Extract the [x, y] coordinate from the center of the cell holding the provided text.  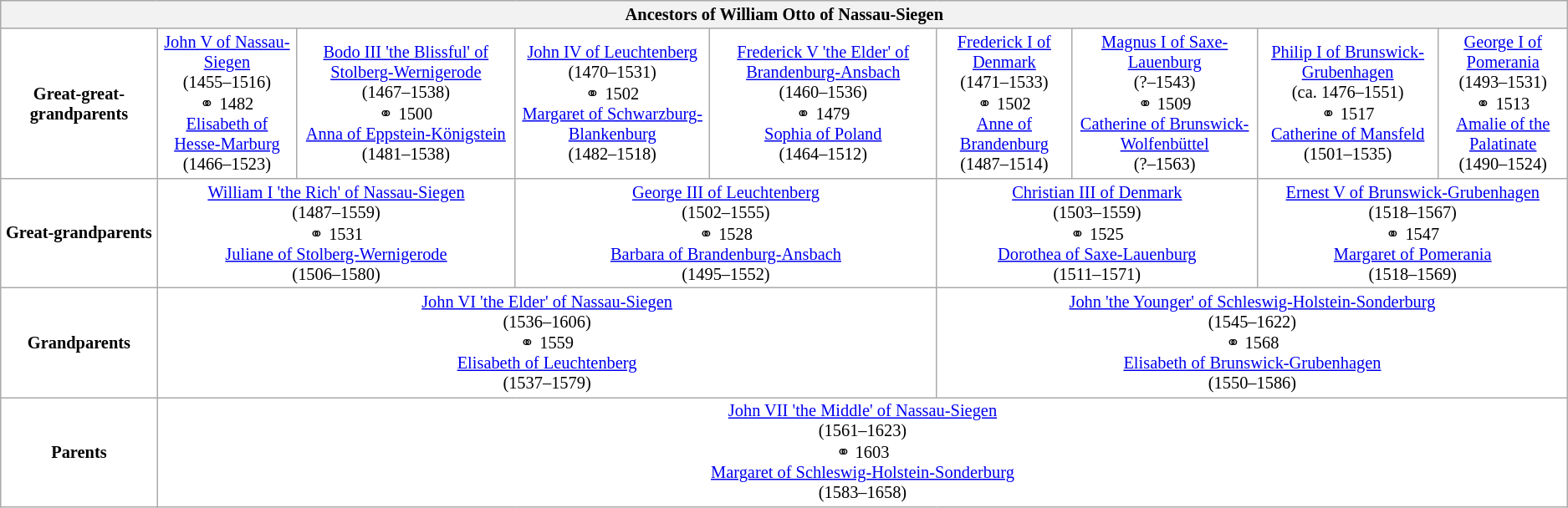
John IV of Leuchtenberg(1470–1531)⚭ 1502Margaret of Schwarzburg-Blankenburg(1482–1518) [612, 104]
John V of Nassau-Siegen(1455–1516)⚭ 1482Elisabeth of Hesse-Marburg(1466–1523) [227, 104]
Frederick V 'the Elder' of Brandenburg-Ansbach(1460–1536)⚭ 1479Sophia of Poland(1464–1512) [824, 104]
Frederick I of Denmark(1471–1533)⚭ 1502Anne of Brandenburg(1487–1514) [1004, 104]
William I 'the Rich' of Nassau-Siegen(1487–1559)⚭ 1531Juliane of Stolberg-Wernigerode(1506–1580) [336, 232]
Great-grandparents [79, 232]
Magnus I of Saxe-Lauenburg(?–1543)⚭ 1509Catherine of Brunswick-Wolfenbüttel(?–1563) [1165, 104]
Philip I of Brunswick-Grubenhagen(ca. 1476–1551)⚭ 1517Catherine of Mansfeld(1501–1535) [1348, 104]
George III of Leuchtenberg(1502–1555)⚭ 1528Barbara of Brandenburg-Ansbach(1495–1552) [726, 232]
Christian III of Denmark(1503–1559)⚭ 1525Dorothea of Saxe-Lauenburg(1511–1571) [1097, 232]
Great-great-grandparents [79, 104]
Ernest V of Brunswick-Grubenhagen(1518–1567)⚭ 1547Margaret of Pomerania(1518–1569) [1413, 232]
George I of Pomerania(1493–1531)⚭ 1513Amalie of the Palatinate(1490–1524) [1504, 104]
Bodo III 'the Blissful' of Stolberg-Wernigerode(1467–1538)⚭ 1500Anna of Eppstein-Königstein(1481–1538) [406, 104]
John 'the Younger' of Schleswig-Holstein-Sonderburg(1545–1622)⚭ 1568Elisabeth of Brunswick-Grubenhagen(1550–1586) [1253, 343]
Ancestors of William Otto of Nassau-Siegen [784, 14]
John VI 'the Elder' of Nassau-Siegen(1536–1606)⚭ 1559Elisabeth of Leuchtenberg(1537–1579) [547, 343]
Grandparents [79, 343]
Parents [79, 451]
John VII 'the Middle' of Nassau-Siegen(1561–1623)⚭ 1603Margaret of Schleswig-Holstein-Sonderburg(1583–1658) [863, 451]
